Search for the cell housing the specified text and yield its [X, Y] center coordinate. 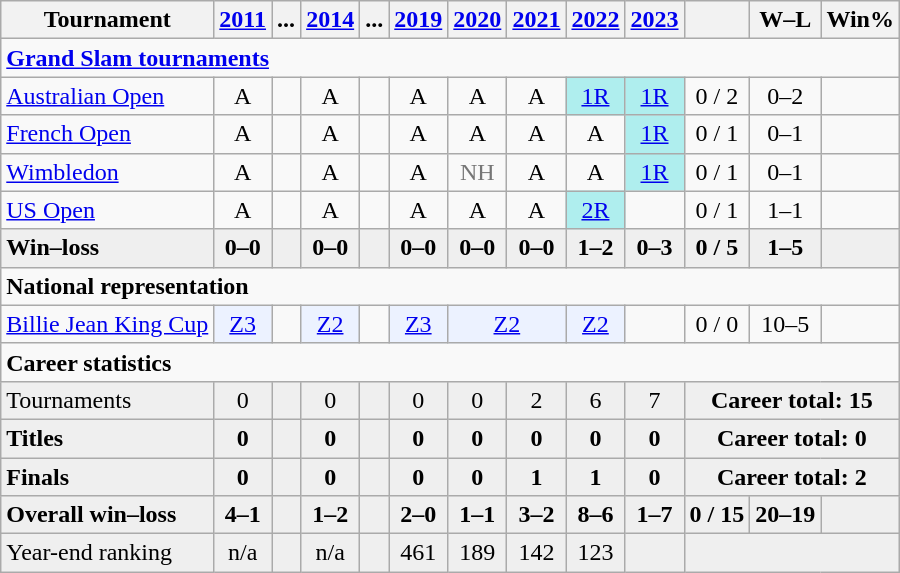
20–19 [786, 515]
0–3 [654, 248]
Overall win–loss [108, 515]
Billie Jean King Cup [108, 324]
Career total: 15 [792, 400]
US Open [108, 210]
2020 [478, 20]
189 [478, 553]
461 [418, 553]
3–2 [536, 515]
French Open [108, 134]
2021 [536, 20]
Grand Slam tournaments [450, 58]
0 / 15 [717, 515]
Tournaments [108, 400]
W–L [786, 20]
Wimbledon [108, 172]
0 / 5 [717, 248]
2014 [330, 20]
2022 [596, 20]
4–1 [243, 515]
Finals [108, 477]
Titles [108, 438]
8–6 [596, 515]
0 / 0 [717, 324]
Year-end ranking [108, 553]
2011 [243, 20]
0–2 [786, 96]
142 [536, 553]
2–0 [418, 515]
2R [596, 210]
6 [596, 400]
NH [478, 172]
123 [596, 553]
Career total: 2 [792, 477]
7 [654, 400]
1–5 [786, 248]
10–5 [786, 324]
Career total: 0 [792, 438]
1–7 [654, 515]
Career statistics [450, 362]
Win% [860, 20]
2 [536, 400]
Win–loss [108, 248]
2019 [418, 20]
National representation [450, 286]
2023 [654, 20]
Tournament [108, 20]
Australian Open [108, 96]
0 / 2 [717, 96]
